From the cell containing the given text, extract its center point as [X, Y] coordinate. 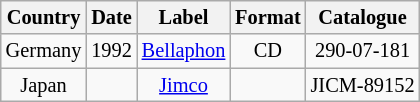
Bellaphon [184, 51]
Japan [44, 85]
1992 [111, 51]
Germany [44, 51]
Format [268, 17]
CD [268, 51]
Date [111, 17]
290-07-181 [363, 51]
Jimco [184, 85]
Label [184, 17]
JICM-89152 [363, 85]
Country [44, 17]
Catalogue [363, 17]
